Return (X, Y) of the center of cell containing provided text 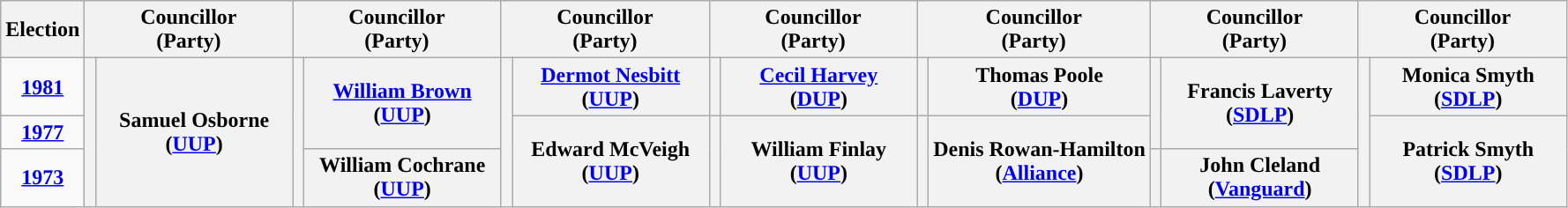
Monica Smyth (SDLP) (1468, 86)
Edward McVeigh (UUP) (610, 160)
Thomas Poole (DUP) (1040, 86)
Samuel Osborne (UUP) (194, 132)
Cecil Harvey (DUP) (819, 86)
Dermot Nesbitt (UUP) (610, 86)
William Brown (UUP) (402, 104)
1977 (42, 132)
Election (42, 30)
William Finlay (UUP) (819, 160)
Francis Laverty (SDLP) (1260, 104)
William Cochrane (UUP) (402, 178)
Denis Rowan-Hamilton (Alliance) (1040, 160)
1981 (42, 86)
John Cleland (Vanguard) (1260, 178)
Patrick Smyth (SDLP) (1468, 160)
1973 (42, 178)
